Scan for the cell matching the given text and deliver its (x, y) coordinate at center. 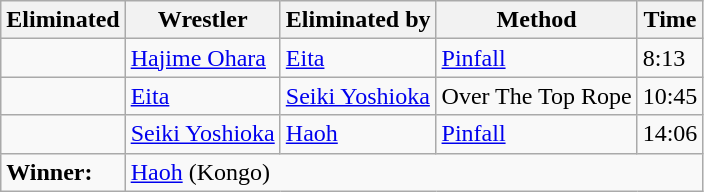
8:13 (670, 58)
10:45 (670, 96)
14:06 (670, 134)
Method (536, 20)
Winner: (63, 172)
Haoh (358, 134)
Haoh (Kongo) (414, 172)
Wrestler (202, 20)
Over The Top Rope (536, 96)
Hajime Ohara (202, 58)
Eliminated by (358, 20)
Eliminated (63, 20)
Time (670, 20)
